From the cell containing the given text, extract its center point as (x, y) coordinate. 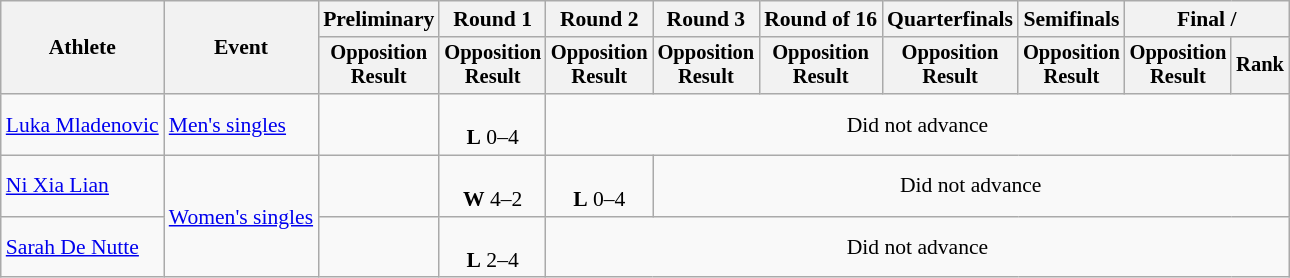
Round 3 (706, 19)
Rank (1260, 66)
W 4–2 (492, 186)
Luka Mladenovic (82, 124)
Semifinals (1072, 19)
Women's singles (241, 217)
Event (241, 48)
L 2–4 (492, 248)
Final / (1207, 19)
Round 2 (600, 19)
Round of 16 (820, 19)
Men's singles (241, 124)
Quarterfinals (950, 19)
Preliminary (378, 19)
Sarah De Nutte (82, 248)
Ni Xia Lian (82, 186)
Athlete (82, 48)
Round 1 (492, 19)
